For the text-containing cell, return its midpoint in [x, y] coordinate format. 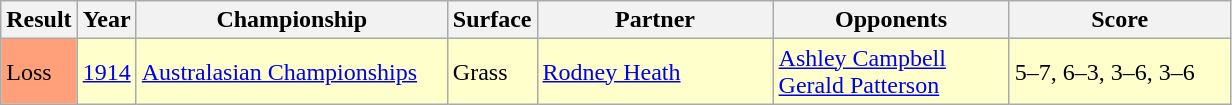
Championship [292, 20]
Surface [492, 20]
1914 [106, 72]
Opponents [891, 20]
Australasian Championships [292, 72]
Result [39, 20]
Loss [39, 72]
Score [1120, 20]
5–7, 6–3, 3–6, 3–6 [1120, 72]
Rodney Heath [655, 72]
Year [106, 20]
Ashley Campbell Gerald Patterson [891, 72]
Grass [492, 72]
Partner [655, 20]
